From the cell containing the given text, extract its center point as [X, Y] coordinate. 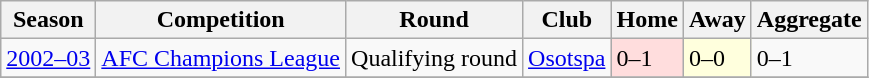
Round [434, 20]
Qualifying round [434, 58]
Club [567, 20]
Home [647, 20]
Aggregate [809, 20]
Away [717, 20]
AFC Champions League [221, 58]
Osotspa [567, 58]
0–0 [717, 58]
2002–03 [48, 58]
Season [48, 20]
Competition [221, 20]
